Extract the [x, y] coordinate from the center of the cell holding the provided text.  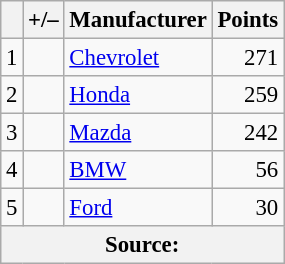
Chevrolet [138, 58]
Points [248, 20]
271 [248, 58]
30 [248, 208]
1 [12, 58]
5 [12, 208]
Source: [142, 245]
Mazda [138, 133]
3 [12, 133]
+/– [44, 20]
Ford [138, 208]
2 [12, 95]
Manufacturer [138, 20]
242 [248, 133]
4 [12, 170]
BMW [138, 170]
56 [248, 170]
259 [248, 95]
Honda [138, 95]
